From the cell containing the given text, extract its center point as [x, y] coordinate. 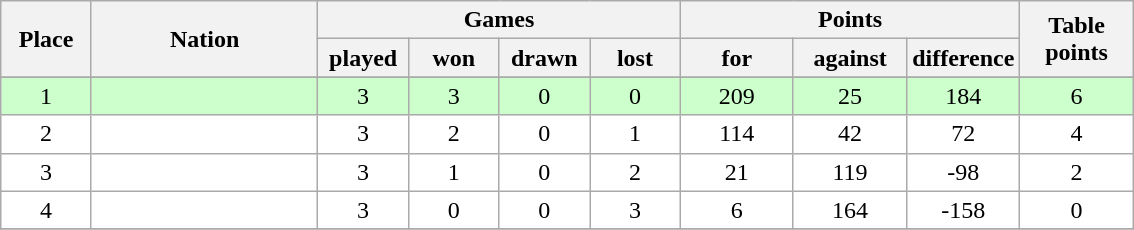
difference [964, 58]
119 [850, 172]
209 [736, 96]
for [736, 58]
21 [736, 172]
72 [964, 134]
Nation [204, 39]
114 [736, 134]
drawn [544, 58]
Points [850, 20]
played [364, 58]
Tablepoints [1076, 39]
42 [850, 134]
Place [46, 39]
-98 [964, 172]
25 [850, 96]
against [850, 58]
164 [850, 210]
Games [499, 20]
lost [636, 58]
184 [964, 96]
-158 [964, 210]
won [454, 58]
